Locate the cell with the specified text and output its (x, y) center coordinate. 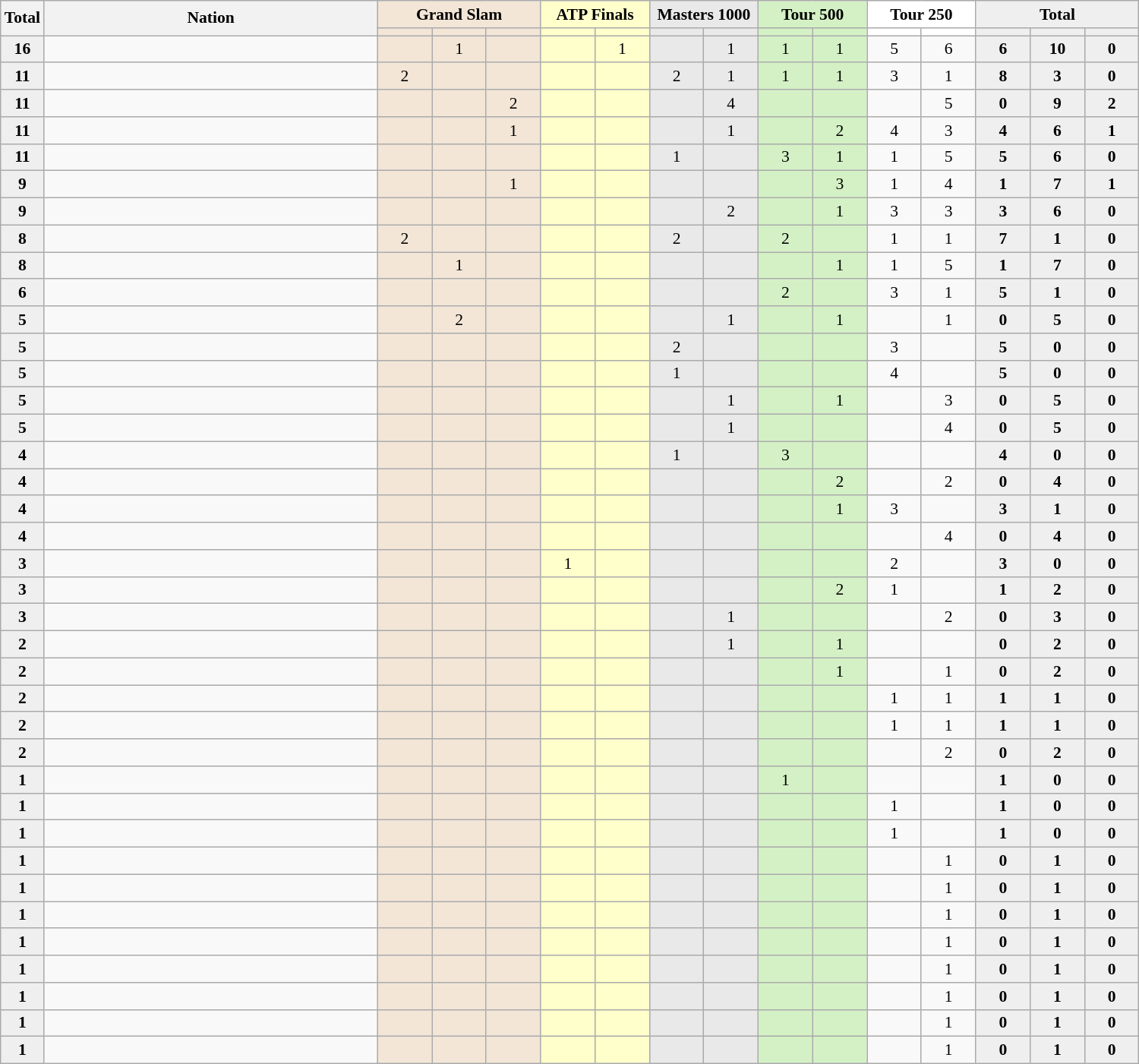
Grand Slam (459, 14)
Tour 250 (922, 14)
16 (23, 49)
Tour 500 (812, 14)
Nation (211, 18)
10 (1058, 49)
Masters 1000 (703, 14)
ATP Finals (595, 14)
